Find where the given text appears and provide that cell's center as (X, Y) coordinate. 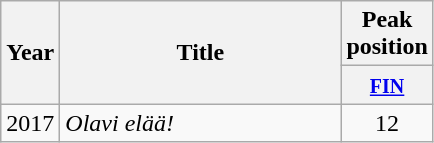
Peak position (387, 34)
2017 (30, 123)
Year (30, 52)
Olavi elää! (200, 123)
12 (387, 123)
FIN (387, 85)
Title (200, 52)
